For the text-containing cell, return its midpoint in (X, Y) coordinate format. 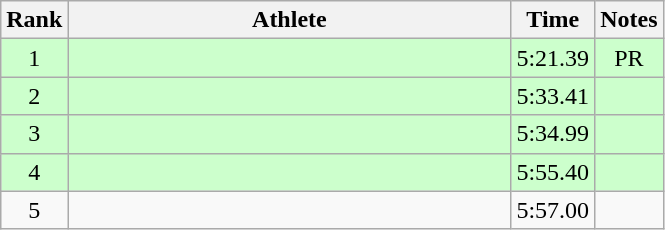
5:55.40 (553, 172)
5:34.99 (553, 134)
5:21.39 (553, 58)
Athlete (290, 20)
Notes (629, 20)
4 (34, 172)
2 (34, 96)
5:57.00 (553, 210)
Rank (34, 20)
5 (34, 210)
3 (34, 134)
1 (34, 58)
5:33.41 (553, 96)
PR (629, 58)
Time (553, 20)
